Determine the [x, y] coordinate at the center of the cell enclosing the given text.  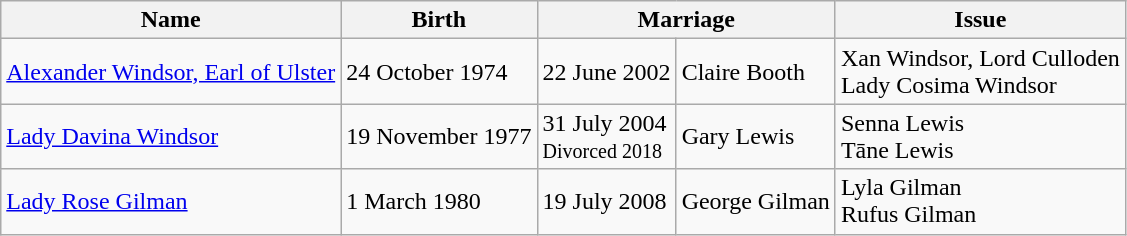
Alexander Windsor, Earl of Ulster [171, 72]
24 October 1974 [439, 72]
Claire Booth [756, 72]
1 March 1980 [439, 202]
22 June 2002 [606, 72]
Issue [980, 20]
George Gilman [756, 202]
Marriage [686, 20]
19 November 1977 [439, 136]
Gary Lewis [756, 136]
Xan Windsor, Lord CullodenLady Cosima Windsor [980, 72]
Lyla GilmanRufus Gilman [980, 202]
31 July 2004Divorced 2018 [606, 136]
Name [171, 20]
19 July 2008 [606, 202]
Lady Rose Gilman [171, 202]
Lady Davina Windsor [171, 136]
Senna LewisTāne Lewis [980, 136]
Birth [439, 20]
